Determine the [x, y] coordinate at the center of the cell enclosing the given text.  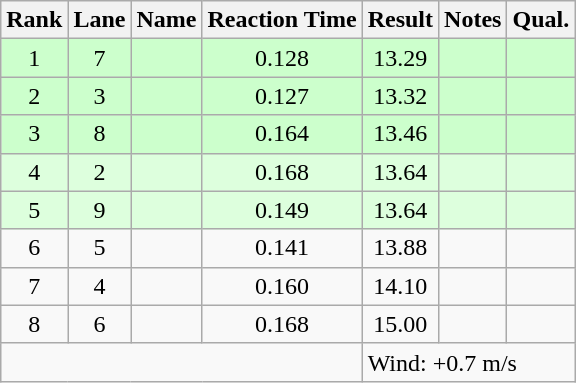
13.46 [400, 134]
13.88 [400, 248]
1 [34, 58]
13.32 [400, 96]
15.00 [400, 324]
Lane [100, 20]
Rank [34, 20]
Notes [473, 20]
13.29 [400, 58]
Result [400, 20]
Reaction Time [282, 20]
0.164 [282, 134]
0.141 [282, 248]
9 [100, 210]
0.127 [282, 96]
Wind: +0.7 m/s [468, 362]
Name [166, 20]
0.149 [282, 210]
14.10 [400, 286]
0.160 [282, 286]
Qual. [541, 20]
0.128 [282, 58]
